Return (X, Y) of the center of cell containing provided text 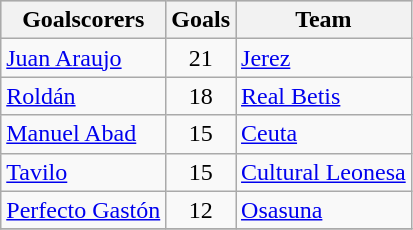
Manuel Abad (84, 134)
18 (201, 96)
Perfecto Gastón (84, 210)
Osasuna (324, 210)
Cultural Leonesa (324, 172)
Team (324, 20)
21 (201, 58)
Juan Araujo (84, 58)
Goals (201, 20)
Real Betis (324, 96)
12 (201, 210)
Jerez (324, 58)
Roldán (84, 96)
Tavilo (84, 172)
Goalscorers (84, 20)
Ceuta (324, 134)
